From the cell containing the given text, extract its center point as [X, Y] coordinate. 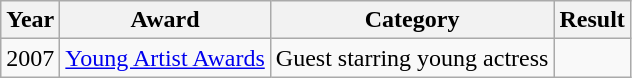
Guest starring young actress [412, 58]
Category [412, 20]
Result [592, 20]
Award [165, 20]
Year [30, 20]
2007 [30, 58]
Young Artist Awards [165, 58]
